Detect which cell encompasses the target text, then output its [x, y] center coordinate. 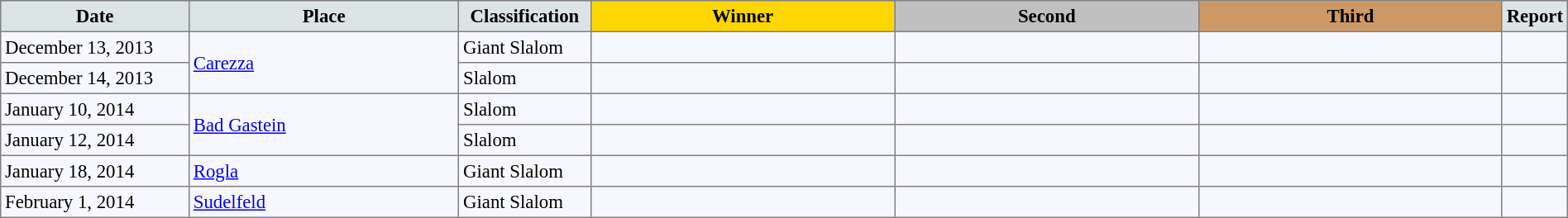
Sudelfeld [324, 202]
Carezza [324, 63]
January 10, 2014 [95, 109]
Bad Gastein [324, 124]
Second [1047, 17]
Place [324, 17]
January 12, 2014 [95, 140]
Date [95, 17]
December 13, 2013 [95, 47]
February 1, 2014 [95, 202]
January 18, 2014 [95, 171]
Winner [743, 17]
December 14, 2013 [95, 78]
Report [1535, 17]
Rogla [324, 171]
Classification [524, 17]
Third [1351, 17]
